Find where the given text appears and provide that cell's center as [x, y] coordinate. 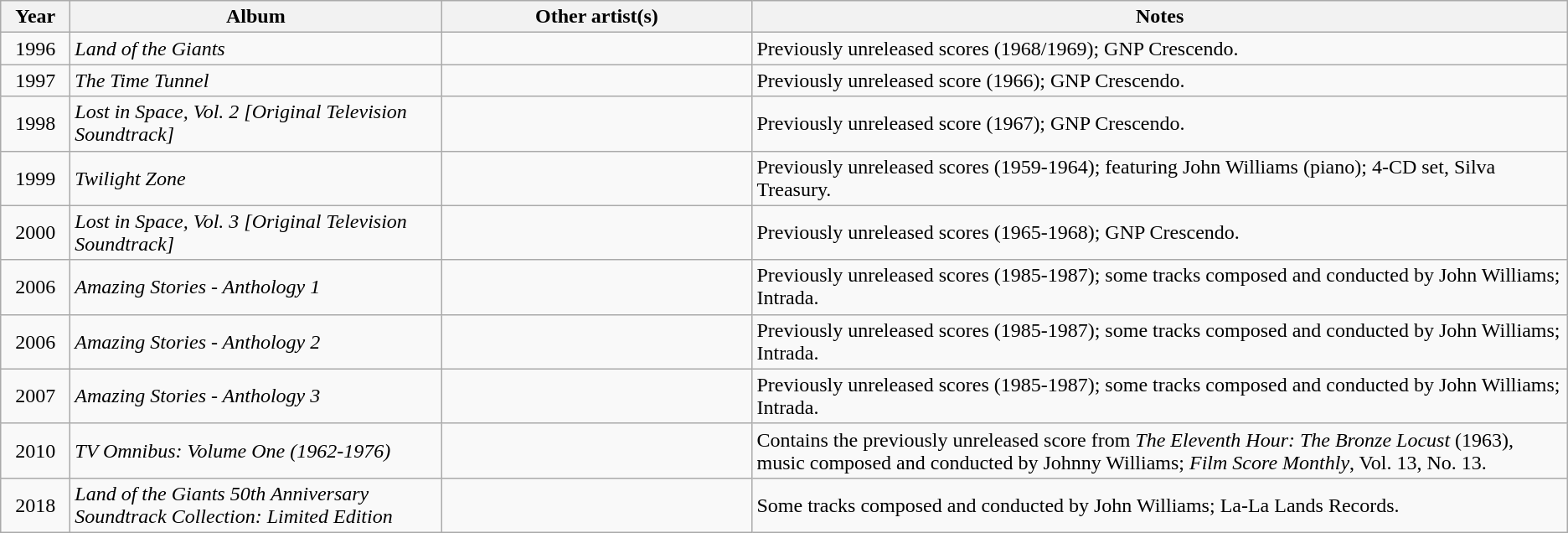
Year [35, 17]
Lost in Space, Vol. 3 [Original Television Soundtrack] [256, 233]
1996 [35, 49]
1997 [35, 80]
Land of the Giants 50th Anniversary Soundtrack Collection: Limited Edition [256, 505]
2018 [35, 505]
1999 [35, 178]
Amazing Stories - Anthology 2 [256, 342]
Previously unreleased score (1966); GNP Crescendo. [1159, 80]
Previously unreleased scores (1968/1969); GNP Crescendo. [1159, 49]
Notes [1159, 17]
Previously unreleased scores (1959-1964); featuring John Williams (piano); 4-CD set, Silva Treasury. [1159, 178]
The Time Tunnel [256, 80]
Previously unreleased scores (1965-1968); GNP Crescendo. [1159, 233]
Lost in Space, Vol. 2 [Original Television Soundtrack] [256, 124]
Album [256, 17]
Previously unreleased score (1967); GNP Crescendo. [1159, 124]
Some tracks composed and conducted by John Williams; La-La Lands Records. [1159, 505]
Amazing Stories - Anthology 3 [256, 396]
TV Omnibus: Volume One (1962-1976) [256, 451]
Amazing Stories - Anthology 1 [256, 287]
2000 [35, 233]
1998 [35, 124]
2010 [35, 451]
2007 [35, 396]
Twilight Zone [256, 178]
Other artist(s) [596, 17]
Land of the Giants [256, 49]
